Detect which cell encompasses the target text, then output its (X, Y) center coordinate. 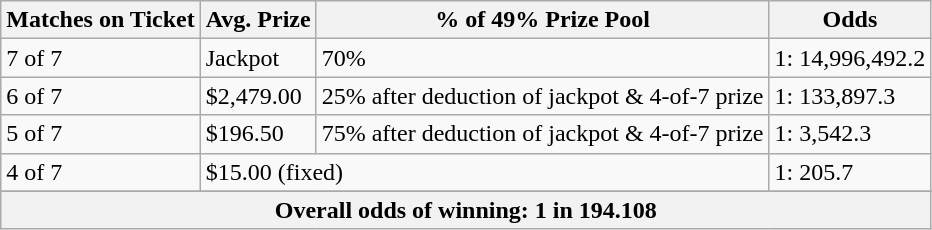
1: 3,542.3 (850, 134)
Jackpot (258, 58)
25% after deduction of jackpot & 4-of-7 prize (542, 96)
1: 205.7 (850, 172)
7 of 7 (101, 58)
6 of 7 (101, 96)
1: 133,897.3 (850, 96)
4 of 7 (101, 172)
1: 14,996,492.2 (850, 58)
5 of 7 (101, 134)
Odds (850, 20)
Overall odds of winning: 1 in 194.108 (466, 210)
% of 49% Prize Pool (542, 20)
Matches on Ticket (101, 20)
$196.50 (258, 134)
70% (542, 58)
$2,479.00 (258, 96)
$15.00 (fixed) (484, 172)
75% after deduction of jackpot & 4-of-7 prize (542, 134)
Avg. Prize (258, 20)
